Locate the cell with the specified text and output its (x, y) center coordinate. 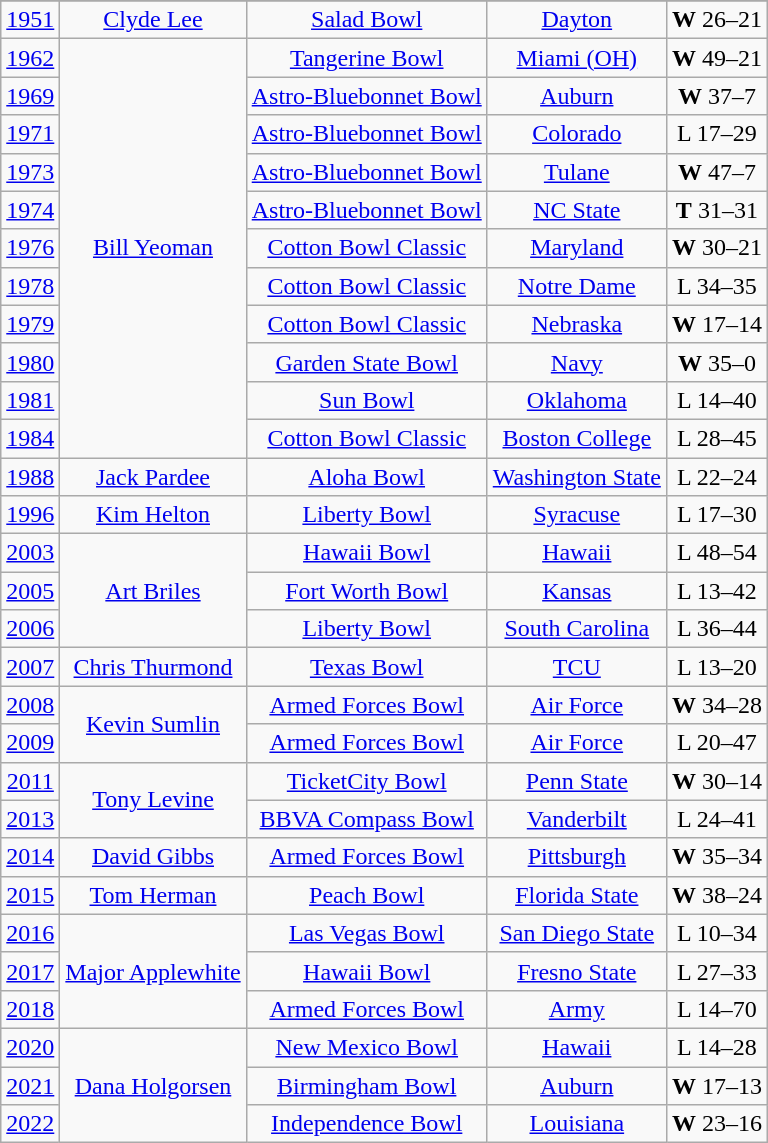
W 49–21 (716, 58)
W 47–7 (716, 172)
Fresno State (576, 971)
1976 (30, 248)
L 13–20 (716, 667)
2006 (30, 629)
L 20–47 (716, 743)
1973 (30, 172)
W 17–13 (716, 1085)
Independence Bowl (366, 1124)
1981 (30, 400)
W 30–14 (716, 781)
Navy (576, 362)
Peach Bowl (366, 895)
L 34–35 (716, 286)
L 13–42 (716, 591)
BBVA Compass Bowl (366, 819)
2009 (30, 743)
1974 (30, 210)
1969 (30, 96)
L 24–41 (716, 819)
2003 (30, 553)
Chris Thurmond (153, 667)
2011 (30, 781)
2021 (30, 1085)
Washington State (576, 477)
2020 (30, 1047)
W 35–0 (716, 362)
Dayton (576, 20)
W 17–14 (716, 324)
Vanderbilt (576, 819)
W 34–28 (716, 705)
W 26–21 (716, 20)
2008 (30, 705)
Maryland (576, 248)
Oklahoma (576, 400)
Salad Bowl (366, 20)
1996 (30, 515)
1971 (30, 134)
Garden State Bowl (366, 362)
2015 (30, 895)
1984 (30, 438)
Pittsburgh (576, 857)
Las Vegas Bowl (366, 933)
Major Applewhite (153, 971)
Tom Herman (153, 895)
Tulane (576, 172)
L 27–33 (716, 971)
Boston College (576, 438)
Colorado (576, 134)
Texas Bowl (366, 667)
2005 (30, 591)
1951 (30, 20)
Kevin Sumlin (153, 724)
W 23–16 (716, 1124)
New Mexico Bowl (366, 1047)
1979 (30, 324)
Kim Helton (153, 515)
Kansas (576, 591)
TicketCity Bowl (366, 781)
L 17–30 (716, 515)
Syracuse (576, 515)
San Diego State (576, 933)
L 14–28 (716, 1047)
1988 (30, 477)
David Gibbs (153, 857)
TCU (576, 667)
2017 (30, 971)
1962 (30, 58)
Tangerine Bowl (366, 58)
2016 (30, 933)
W 35–34 (716, 857)
Notre Dame (576, 286)
1980 (30, 362)
2022 (30, 1124)
2014 (30, 857)
1978 (30, 286)
Dana Holgorsen (153, 1085)
L 14–70 (716, 1009)
L 10–34 (716, 933)
Clyde Lee (153, 20)
W 38–24 (716, 895)
Louisiana (576, 1124)
Jack Pardee (153, 477)
Miami (OH) (576, 58)
Sun Bowl (366, 400)
L 36–44 (716, 629)
Fort Worth Bowl (366, 591)
L 14–40 (716, 400)
Art Briles (153, 591)
T 31–31 (716, 210)
2013 (30, 819)
L 48–54 (716, 553)
Birmingham Bowl (366, 1085)
Tony Levine (153, 800)
Army (576, 1009)
L 28–45 (716, 438)
W 37–7 (716, 96)
Aloha Bowl (366, 477)
2007 (30, 667)
Penn State (576, 781)
Nebraska (576, 324)
Bill Yeoman (153, 248)
L 22–24 (716, 477)
NC State (576, 210)
L 17–29 (716, 134)
W 30–21 (716, 248)
South Carolina (576, 629)
Florida State (576, 895)
2018 (30, 1009)
